From the cell containing the given text, extract its center point as (X, Y) coordinate. 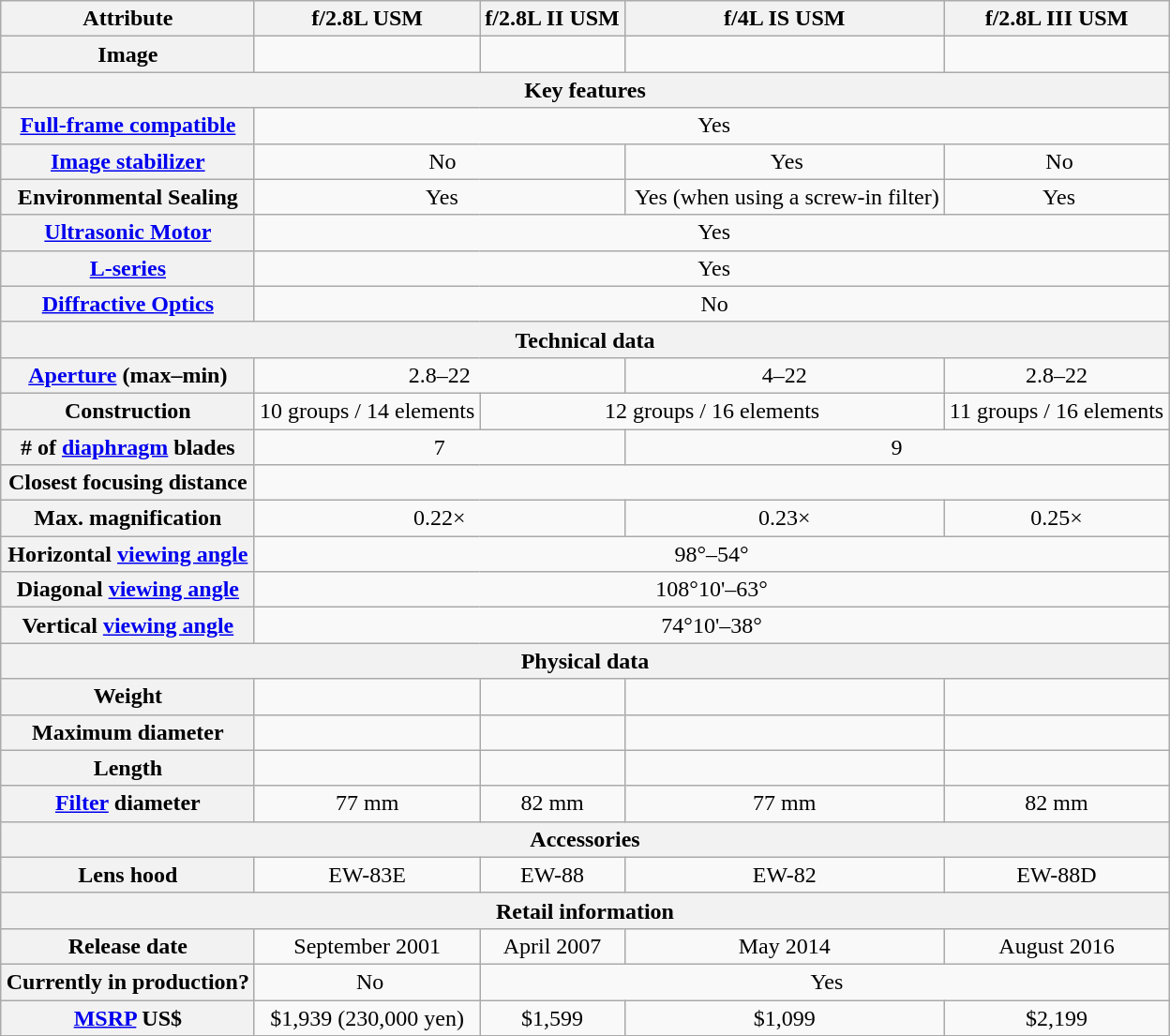
April 2007 (552, 946)
0.22× (439, 518)
98°–54° (711, 554)
f/2.8L USM (367, 19)
Full-frame compatible (127, 126)
Filter diameter (127, 803)
Release date (127, 946)
Construction (127, 411)
Aperture (max–min) (127, 375)
L-series (127, 268)
$1,599 (552, 1017)
Yes (when using a screw-in filter) (784, 197)
Length (127, 768)
Weight (127, 697)
Lens hood (127, 875)
Maximum diameter (127, 732)
108°10'–63° (711, 590)
74°10'–38° (711, 625)
Vertical viewing angle (127, 625)
Environmental Sealing (127, 197)
0.25× (1056, 518)
12 groups / 16 elements (712, 411)
EW-83E (367, 875)
$1,099 (784, 1017)
Physical data (585, 661)
# of diaphragm blades (127, 447)
Closest focusing distance (127, 483)
Attribute (127, 19)
MSRP US$ (127, 1017)
$1,939 (230,000 yen) (367, 1017)
Technical data (585, 339)
Image stabilizer (127, 161)
EW-88 (552, 875)
f/2.8L II USM (552, 19)
4–22 (784, 375)
Accessories (585, 839)
Diffractive Optics (127, 304)
August 2016 (1056, 946)
f/2.8L III USM (1056, 19)
$2,199 (1056, 1017)
Retail information (585, 910)
0.23× (784, 518)
Image (127, 54)
September 2001 (367, 946)
11 groups / 16 elements (1056, 411)
Key features (585, 90)
Max. magnification (127, 518)
f/4L IS USM (784, 19)
Ultrasonic Motor (127, 233)
Diagonal viewing angle (127, 590)
EW-82 (784, 875)
9 (896, 447)
10 groups / 14 elements (367, 411)
EW-88D (1056, 875)
May 2014 (784, 946)
Horizontal viewing angle (127, 554)
Currently in production? (127, 982)
7 (439, 447)
